Detect which cell encompasses the target text, then output its (x, y) center coordinate. 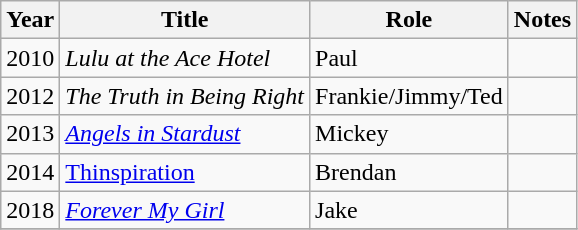
2013 (30, 134)
Thinspiration (185, 172)
The Truth in Being Right (185, 96)
Forever My Girl (185, 210)
Jake (410, 210)
2014 (30, 172)
Mickey (410, 134)
Frankie/Jimmy/Ted (410, 96)
Lulu at the Ace Hotel (185, 58)
2018 (30, 210)
Brendan (410, 172)
Title (185, 20)
2010 (30, 58)
2012 (30, 96)
Notes (542, 20)
Paul (410, 58)
Angels in Stardust (185, 134)
Year (30, 20)
Role (410, 20)
